Output the [x, y] coordinate of the center of the cell containing the given text.  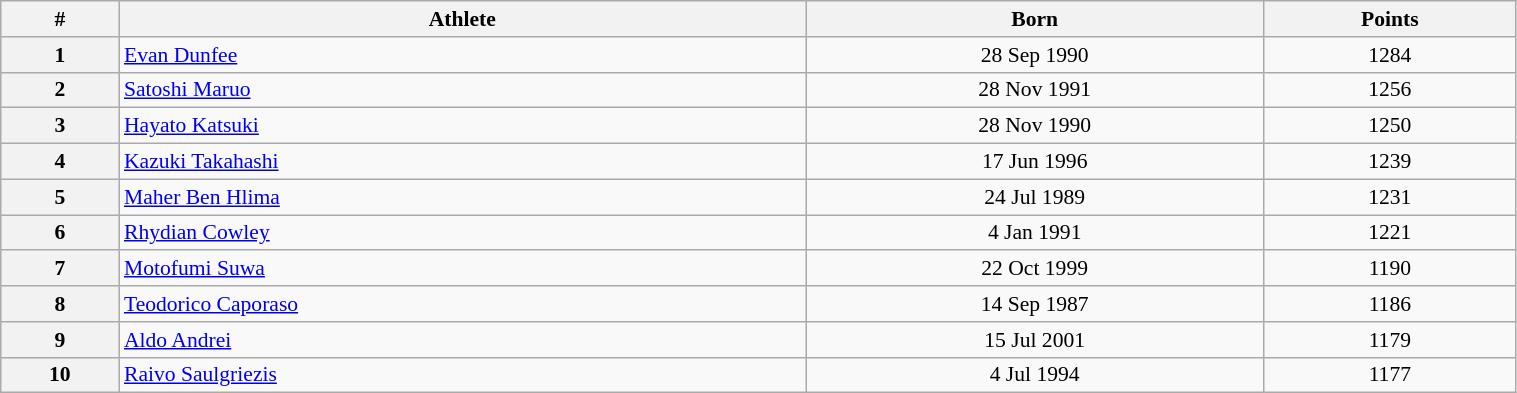
22 Oct 1999 [1035, 269]
1231 [1390, 197]
Hayato Katsuki [462, 126]
4 [60, 162]
1186 [1390, 304]
1239 [1390, 162]
28 Nov 1990 [1035, 126]
6 [60, 233]
1284 [1390, 55]
Satoshi Maruo [462, 90]
Teodorico Caporaso [462, 304]
1190 [1390, 269]
15 Jul 2001 [1035, 340]
Points [1390, 19]
Maher Ben Hlima [462, 197]
5 [60, 197]
Evan Dunfee [462, 55]
1 [60, 55]
4 Jul 1994 [1035, 375]
Motofumi Suwa [462, 269]
10 [60, 375]
1179 [1390, 340]
Aldo Andrei [462, 340]
Kazuki Takahashi [462, 162]
14 Sep 1987 [1035, 304]
7 [60, 269]
3 [60, 126]
# [60, 19]
Born [1035, 19]
1250 [1390, 126]
28 Sep 1990 [1035, 55]
Raivo Saulgriezis [462, 375]
9 [60, 340]
28 Nov 1991 [1035, 90]
4 Jan 1991 [1035, 233]
1221 [1390, 233]
Rhydian Cowley [462, 233]
Athlete [462, 19]
1177 [1390, 375]
17 Jun 1996 [1035, 162]
1256 [1390, 90]
24 Jul 1989 [1035, 197]
8 [60, 304]
2 [60, 90]
